Output the (x, y) coordinate of the center of the cell containing the given text.  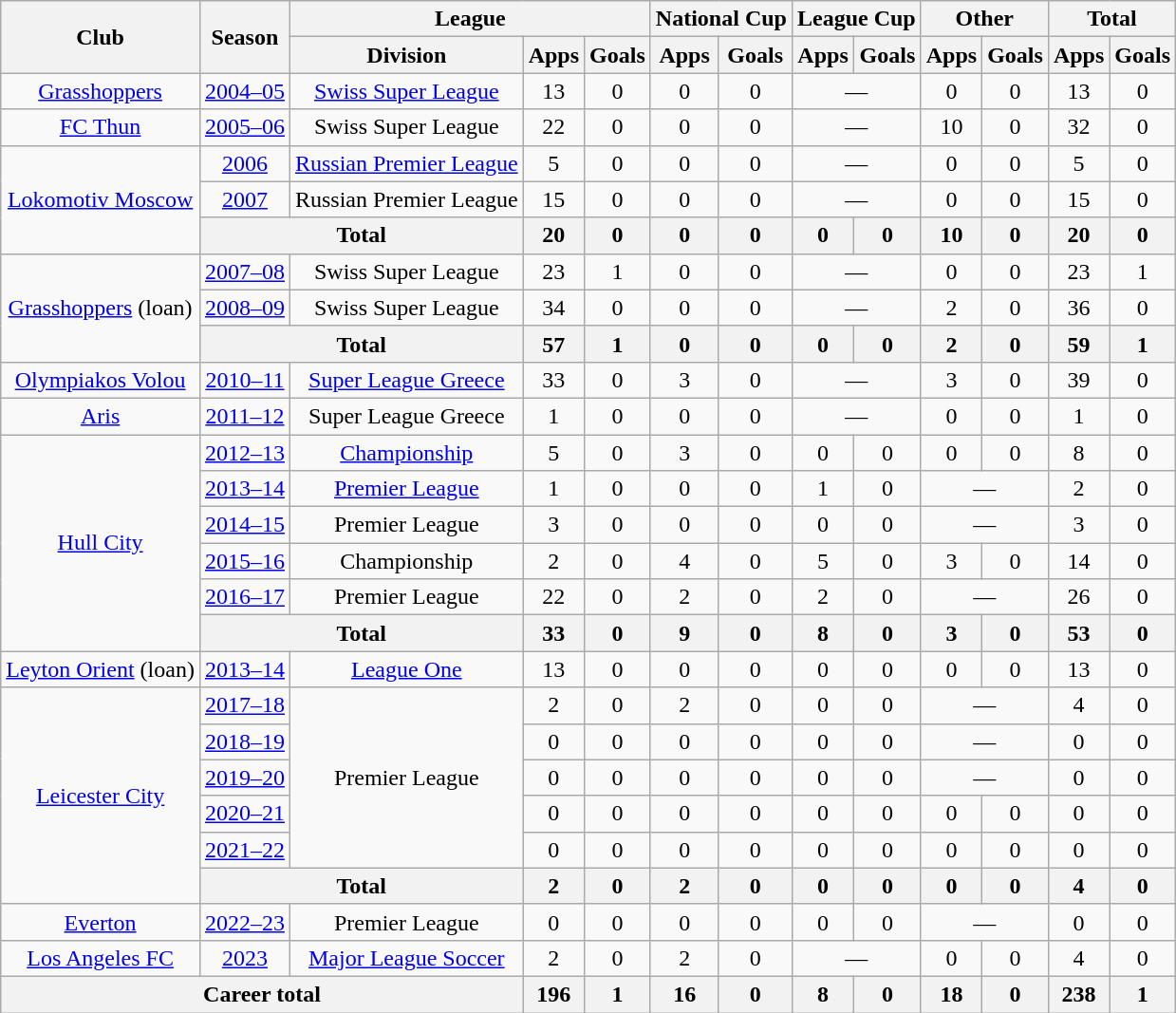
32 (1078, 127)
34 (553, 308)
2014–15 (245, 525)
14 (1078, 561)
Lokomotiv Moscow (101, 199)
53 (1078, 633)
9 (684, 633)
2020–21 (245, 814)
Los Angeles FC (101, 958)
196 (553, 994)
2015–16 (245, 561)
36 (1078, 308)
2007 (245, 199)
2019–20 (245, 778)
39 (1078, 380)
18 (951, 994)
League (470, 19)
26 (1078, 597)
Grasshoppers (loan) (101, 308)
2005–06 (245, 127)
238 (1078, 994)
Hull City (101, 543)
Other (984, 19)
Leyton Orient (loan) (101, 669)
2018–19 (245, 741)
Division (406, 55)
Season (245, 37)
2023 (245, 958)
57 (553, 344)
League Cup (856, 19)
Aris (101, 416)
Club (101, 37)
FC Thun (101, 127)
2008–09 (245, 308)
2007–08 (245, 272)
Everton (101, 922)
Olympiakos Volou (101, 380)
2004–05 (245, 91)
2006 (245, 163)
2021–22 (245, 850)
Grasshoppers (101, 91)
2016–17 (245, 597)
2010–11 (245, 380)
2017–18 (245, 705)
Leicester City (101, 796)
59 (1078, 344)
Career total (262, 994)
2022–23 (245, 922)
16 (684, 994)
2012–13 (245, 453)
2011–12 (245, 416)
League One (406, 669)
Major League Soccer (406, 958)
National Cup (721, 19)
